Identify which cell holds the provided text, then report its (X, Y) central coordinate. 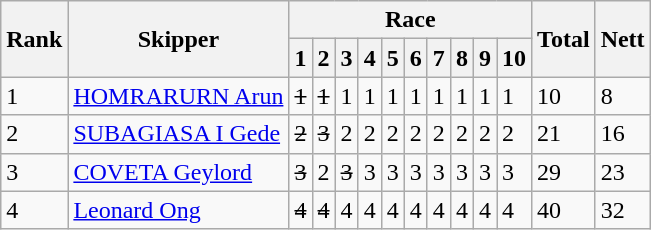
SUBAGIASA I Gede (178, 134)
Race (410, 20)
9 (484, 58)
Leonard Ong (178, 210)
29 (564, 172)
Nett (622, 39)
Rank (34, 39)
40 (564, 210)
HOMRARURN Arun (178, 96)
Total (564, 39)
Skipper (178, 39)
23 (622, 172)
6 (416, 58)
7 (438, 58)
32 (622, 210)
5 (392, 58)
21 (564, 134)
COVETA Geylord (178, 172)
16 (622, 134)
